Determine the (X, Y) coordinate at the center of the cell enclosing the given text.  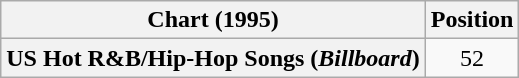
Position (472, 20)
52 (472, 58)
Chart (1995) (213, 20)
US Hot R&B/Hip-Hop Songs (Billboard) (213, 58)
